Extract the (x, y) coordinate from the center of the cell holding the provided text.  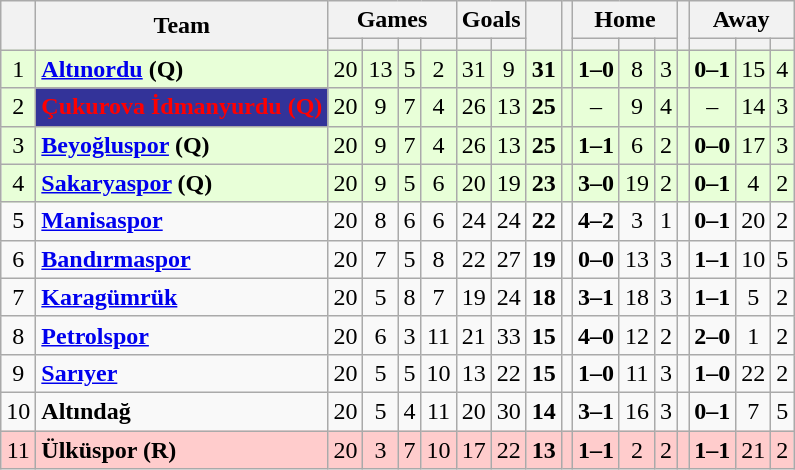
Sarıyer (182, 373)
Petrolspor (182, 335)
12 (636, 335)
3–0 (596, 183)
16 (636, 411)
Games (392, 20)
4–0 (596, 335)
Goals (491, 20)
Sakaryaspor (Q) (182, 183)
Çukurova İdmanyurdu (Q) (182, 107)
4–2 (596, 221)
Beyoğluspor (Q) (182, 145)
Home (624, 20)
Karagümrük (182, 297)
Bandırmaspor (182, 259)
Altınordu (Q) (182, 69)
Away (742, 20)
Team (182, 26)
2–0 (712, 335)
Ülküspor (R) (182, 449)
27 (508, 259)
23 (544, 183)
Manisaspor (182, 221)
33 (508, 335)
30 (508, 411)
Altındağ (182, 411)
